Search for the cell housing the specified text and yield its [x, y] center coordinate. 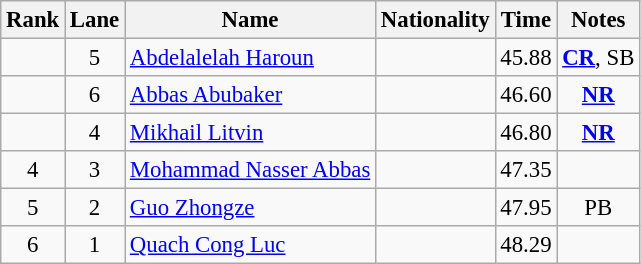
2 [95, 208]
Guo Zhongze [250, 208]
46.60 [526, 95]
45.88 [526, 58]
3 [95, 170]
Name [250, 20]
Time [526, 20]
47.95 [526, 208]
Abbas Abubaker [250, 95]
47.35 [526, 170]
46.80 [526, 133]
CR, SB [598, 58]
PB [598, 208]
Nationality [436, 20]
Lane [95, 20]
Mikhail Litvin [250, 133]
Mohammad Nasser Abbas [250, 170]
48.29 [526, 245]
1 [95, 245]
Rank [33, 20]
Abdelalelah Haroun [250, 58]
Notes [598, 20]
Quach Cong Luc [250, 245]
